Locate the cell with the specified text and output its [x, y] center coordinate. 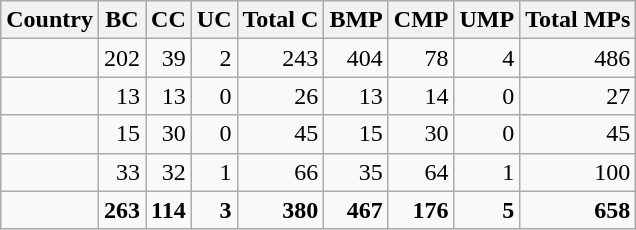
243 [280, 58]
CMP [421, 20]
78 [421, 58]
404 [356, 58]
486 [578, 58]
Country [50, 20]
CC [169, 20]
Total MPs [578, 20]
UC [214, 20]
BC [122, 20]
UMP [487, 20]
176 [421, 210]
66 [280, 172]
39 [169, 58]
467 [356, 210]
2 [214, 58]
5 [487, 210]
202 [122, 58]
64 [421, 172]
14 [421, 96]
33 [122, 172]
32 [169, 172]
35 [356, 172]
114 [169, 210]
4 [487, 58]
100 [578, 172]
263 [122, 210]
BMP [356, 20]
658 [578, 210]
Total C [280, 20]
27 [578, 96]
380 [280, 210]
26 [280, 96]
3 [214, 210]
